Return (X, Y) of the center of cell containing provided text 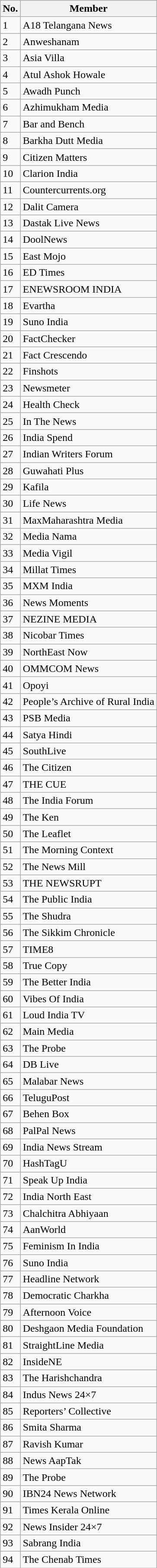
16 (10, 273)
The Chenab Times (88, 1560)
Vibes Of India (88, 998)
Guwahati Plus (88, 470)
90 (10, 1493)
58 (10, 965)
89 (10, 1477)
Clarion India (88, 173)
21 (10, 355)
40 (10, 668)
63 (10, 1048)
73 (10, 1213)
6 (10, 108)
Malabar News (88, 1081)
75 (10, 1246)
33 (10, 553)
4 (10, 75)
Indian Writers Forum (88, 454)
86 (10, 1428)
Reporters’ Collective (88, 1411)
SouthLive (88, 751)
Nicobar Times (88, 636)
92 (10, 1526)
45 (10, 751)
57 (10, 949)
71 (10, 1180)
FactChecker (88, 339)
82 (10, 1362)
32 (10, 537)
68 (10, 1131)
East Mojo (88, 256)
India Spend (88, 437)
ENEWSROOM INDIA (88, 289)
InsideNE (88, 1362)
52 (10, 867)
The Citizen (88, 768)
Countercurrents.org (88, 190)
The Shudra (88, 916)
60 (10, 998)
PSB Media (88, 718)
OMMCOM News (88, 668)
The News Mill (88, 867)
Speak Up India (88, 1180)
87 (10, 1444)
69 (10, 1147)
14 (10, 240)
Times Kerala Online (88, 1510)
23 (10, 388)
94 (10, 1560)
27 (10, 454)
79 (10, 1312)
Satya Hindi (88, 735)
78 (10, 1296)
9 (10, 157)
11 (10, 190)
NorthEast Now (88, 652)
20 (10, 339)
13 (10, 223)
Asia Villa (88, 58)
70 (10, 1164)
66 (10, 1098)
41 (10, 685)
DoolNews (88, 240)
67 (10, 1114)
Atul Ashok Howale (88, 75)
Deshgaon Media Foundation (88, 1329)
39 (10, 652)
35 (10, 586)
Media Nama (88, 537)
31 (10, 520)
The India Forum (88, 801)
25 (10, 421)
MXM India (88, 586)
8 (10, 140)
55 (10, 916)
15 (10, 256)
Awadh Punch (88, 91)
THE CUE (88, 784)
18 (10, 306)
Loud India TV (88, 1015)
22 (10, 372)
Dastak Live News (88, 223)
85 (10, 1411)
80 (10, 1329)
Millat Times (88, 570)
PalPal News (88, 1131)
72 (10, 1196)
The Better India (88, 982)
StraightLine Media (88, 1345)
1 (10, 25)
Newsmeter (88, 388)
ED Times (88, 273)
2 (10, 42)
24 (10, 404)
77 (10, 1279)
48 (10, 801)
Headline Network (88, 1279)
India News Stream (88, 1147)
The Harishchandra (88, 1378)
Behen Box (88, 1114)
HashTagU (88, 1164)
88 (10, 1460)
Democratic Charkha (88, 1296)
81 (10, 1345)
Health Check (88, 404)
64 (10, 1065)
People’s Archive of Rural India (88, 701)
59 (10, 982)
TIME8 (88, 949)
84 (10, 1395)
Dalit Camera (88, 207)
News Moments (88, 603)
83 (10, 1378)
7 (10, 124)
17 (10, 289)
News Insider 24×7 (88, 1526)
Indus News 24×7 (88, 1395)
Anweshanam (88, 42)
True Copy (88, 965)
74 (10, 1229)
46 (10, 768)
Citizen Matters (88, 157)
In The News (88, 421)
Fact Crescendo (88, 355)
MaxMaharashtra Media (88, 520)
76 (10, 1263)
30 (10, 504)
38 (10, 636)
19 (10, 322)
Life News (88, 504)
49 (10, 817)
51 (10, 850)
Barkha Dutt Media (88, 140)
34 (10, 570)
Smita Sharma (88, 1428)
56 (10, 932)
Member (88, 9)
10 (10, 173)
47 (10, 784)
93 (10, 1543)
Ravish Kumar (88, 1444)
28 (10, 470)
3 (10, 58)
The Public India (88, 900)
NEZINE MEDIA (88, 619)
37 (10, 619)
Evartha (88, 306)
TeluguPost (88, 1098)
65 (10, 1081)
Kafila (88, 487)
12 (10, 207)
29 (10, 487)
Finshots (88, 372)
THE NEWSRUPT (88, 883)
The Leaflet (88, 834)
91 (10, 1510)
News AapTak (88, 1460)
Feminism In India (88, 1246)
53 (10, 883)
Afternoon Voice (88, 1312)
26 (10, 437)
The Ken (88, 817)
IBN24 News Network (88, 1493)
Bar and Bench (88, 124)
DB Live (88, 1065)
India North East (88, 1196)
50 (10, 834)
42 (10, 701)
Azhimukham Media (88, 108)
A18 Telangana News (88, 25)
Opoyi (88, 685)
43 (10, 718)
Chalchitra Abhiyaan (88, 1213)
44 (10, 735)
Main Media (88, 1032)
54 (10, 900)
61 (10, 1015)
AanWorld (88, 1229)
5 (10, 91)
Media Vigil (88, 553)
36 (10, 603)
The Morning Context (88, 850)
The Sikkim Chronicle (88, 932)
No. (10, 9)
62 (10, 1032)
Sabrang India (88, 1543)
